Return the [x, y] coordinate for the center point of the cell that contains the specified text.  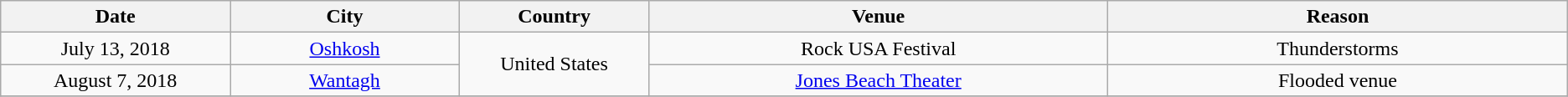
Thunderstorms [1338, 48]
Country [554, 17]
July 13, 2018 [116, 48]
United States [554, 64]
Reason [1338, 17]
Oshkosh [345, 48]
Wantagh [345, 80]
Rock USA Festival [879, 48]
City [345, 17]
August 7, 2018 [116, 80]
Flooded venue [1338, 80]
Date [116, 17]
Venue [879, 17]
Jones Beach Theater [879, 80]
